Determine the (X, Y) coordinate at the center of the cell enclosing the given text.  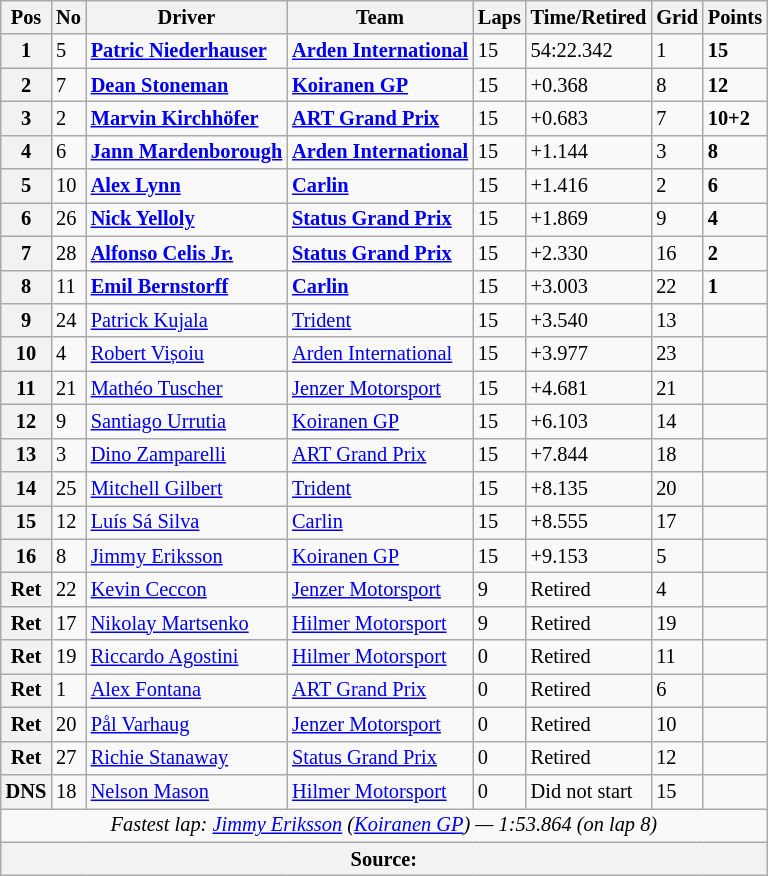
Time/Retired (589, 17)
Did not start (589, 791)
Dino Zamparelli (186, 455)
Fastest lap: Jimmy Eriksson (Koiranen GP) — 1:53.864 (on lap 8) (384, 825)
26 (68, 219)
Riccardo Agostini (186, 657)
28 (68, 253)
Santiago Urrutia (186, 421)
Pos (26, 17)
+1.416 (589, 186)
No (68, 17)
+3.540 (589, 320)
Marvin Kirchhöfer (186, 118)
Robert Vișoiu (186, 354)
DNS (26, 791)
+8.555 (589, 522)
Dean Stoneman (186, 85)
Jimmy Eriksson (186, 556)
+8.135 (589, 489)
Luís Sá Silva (186, 522)
Mathéo Tuscher (186, 388)
Richie Stanaway (186, 758)
Nikolay Martsenko (186, 623)
+7.844 (589, 455)
Alfonso Celis Jr. (186, 253)
Emil Bernstorff (186, 287)
Jann Mardenborough (186, 152)
+2.330 (589, 253)
Source: (384, 859)
Patric Niederhauser (186, 51)
27 (68, 758)
23 (677, 354)
+1.144 (589, 152)
Kevin Ceccon (186, 589)
Alex Lynn (186, 186)
25 (68, 489)
Patrick Kujala (186, 320)
Mitchell Gilbert (186, 489)
Pål Varhaug (186, 724)
Nelson Mason (186, 791)
Points (735, 17)
+9.153 (589, 556)
10+2 (735, 118)
Nick Yelloly (186, 219)
+3.003 (589, 287)
Team (380, 17)
+3.977 (589, 354)
54:22.342 (589, 51)
Grid (677, 17)
24 (68, 320)
Alex Fontana (186, 690)
+6.103 (589, 421)
+0.368 (589, 85)
Laps (500, 17)
+0.683 (589, 118)
+4.681 (589, 388)
Driver (186, 17)
+1.869 (589, 219)
